Locate the cell with the specified text and output its [X, Y] center coordinate. 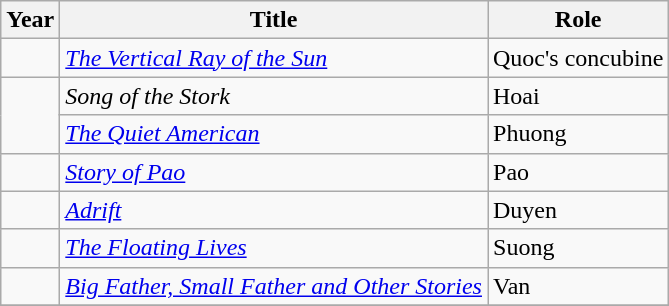
Duyen [578, 210]
The Floating Lives [274, 248]
Role [578, 20]
Phuong [578, 134]
Song of the Stork [274, 96]
Quoc's concubine [578, 58]
The Vertical Ray of the Sun [274, 58]
Title [274, 20]
Van [578, 286]
Hoai [578, 96]
Adrift [274, 210]
Pao [578, 172]
Story of Pao [274, 172]
Year [30, 20]
The Quiet American [274, 134]
Big Father, Small Father and Other Stories [274, 286]
Suong [578, 248]
